Determine the [x, y] coordinate at the center of the cell enclosing the given text.  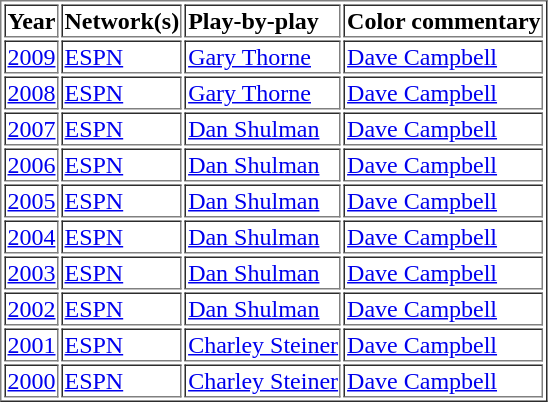
2004 [31, 236]
2006 [31, 164]
2000 [31, 380]
Play-by-play [263, 20]
Year [31, 20]
2008 [31, 92]
Network(s) [122, 20]
2009 [31, 56]
2001 [31, 344]
2002 [31, 308]
Color commentary [444, 20]
2005 [31, 200]
2003 [31, 272]
2007 [31, 128]
